From the cell containing the given text, extract its center point as [x, y] coordinate. 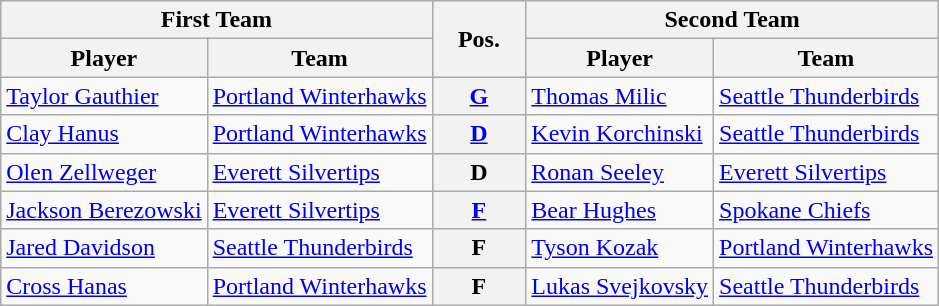
Clay Hanus [104, 134]
Cross Hanas [104, 286]
Ronan Seeley [620, 172]
Thomas Milic [620, 96]
First Team [216, 20]
Tyson Kozak [620, 248]
Lukas Svejkovsky [620, 286]
Kevin Korchinski [620, 134]
G [479, 96]
Jared Davidson [104, 248]
Olen Zellweger [104, 172]
Spokane Chiefs [826, 210]
Jackson Berezowski [104, 210]
Pos. [479, 39]
Bear Hughes [620, 210]
Second Team [732, 20]
Taylor Gauthier [104, 96]
